Provide the (X, Y) coordinate of the cell's center where the given text is located.  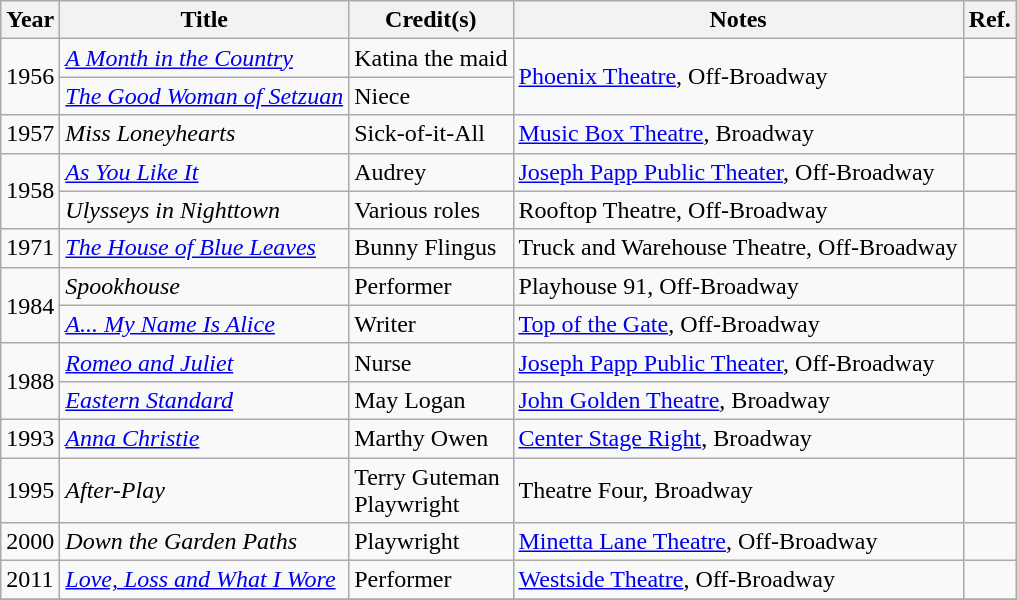
Sick-of-it-All (431, 134)
Nurse (431, 362)
2000 (30, 542)
Romeo and Juliet (204, 362)
Rooftop Theatre, Off-Broadway (738, 210)
A... My Name Is Alice (204, 324)
Center Stage Right, Broadway (738, 438)
Music Box Theatre, Broadway (738, 134)
2011 (30, 580)
Ref. (990, 20)
Minetta Lane Theatre, Off-Broadway (738, 542)
Miss Loneyhearts (204, 134)
Niece (431, 96)
Year (30, 20)
Credit(s) (431, 20)
Westside Theatre, Off-Broadway (738, 580)
Phoenix Theatre, Off-Broadway (738, 77)
Various roles (431, 210)
Terry Guteman Playwright (431, 490)
Playhouse 91, Off-Broadway (738, 286)
Bunny Flingus (431, 248)
Truck and Warehouse Theatre, Off-Broadway (738, 248)
1957 (30, 134)
The House of Blue Leaves (204, 248)
Top of the Gate, Off-Broadway (738, 324)
Playwright (431, 542)
May Logan (431, 400)
1993 (30, 438)
A Month in the Country (204, 58)
The Good Woman of Setzuan (204, 96)
Katina the maid (431, 58)
1958 (30, 191)
Love, Loss and What I Wore (204, 580)
Anna Christie (204, 438)
Theatre Four, Broadway (738, 490)
Spookhouse (204, 286)
1971 (30, 248)
1956 (30, 77)
1995 (30, 490)
Marthy Owen (431, 438)
Writer (431, 324)
Eastern Standard (204, 400)
Notes (738, 20)
John Golden Theatre, Broadway (738, 400)
Down the Garden Paths (204, 542)
Ulysseys in Nighttown (204, 210)
Title (204, 20)
1984 (30, 305)
1988 (30, 381)
After-Play (204, 490)
As You Like It (204, 172)
Audrey (431, 172)
